Determine the [X, Y] coordinate at the center of the cell enclosing the given text.  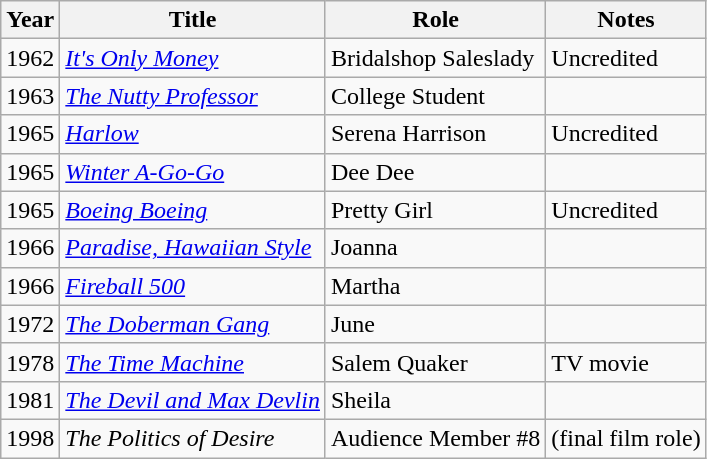
The Nutty Professor [193, 96]
(final film role) [626, 438]
Notes [626, 20]
June [435, 324]
TV movie [626, 362]
Bridalshop Saleslady [435, 58]
Year [30, 20]
1978 [30, 362]
Role [435, 20]
Martha [435, 286]
1963 [30, 96]
1962 [30, 58]
Sheila [435, 400]
Title [193, 20]
Audience Member #8 [435, 438]
1981 [30, 400]
The Doberman Gang [193, 324]
Pretty Girl [435, 210]
Harlow [193, 134]
Serena Harrison [435, 134]
The Politics of Desire [193, 438]
Salem Quaker [435, 362]
Paradise, Hawaiian Style [193, 248]
The Time Machine [193, 362]
1998 [30, 438]
Fireball 500 [193, 286]
1972 [30, 324]
It's Only Money [193, 58]
Joanna [435, 248]
Boeing Boeing [193, 210]
The Devil and Max Devlin [193, 400]
Dee Dee [435, 172]
Winter A-Go-Go [193, 172]
College Student [435, 96]
